From the cell containing the given text, extract its center point as [X, Y] coordinate. 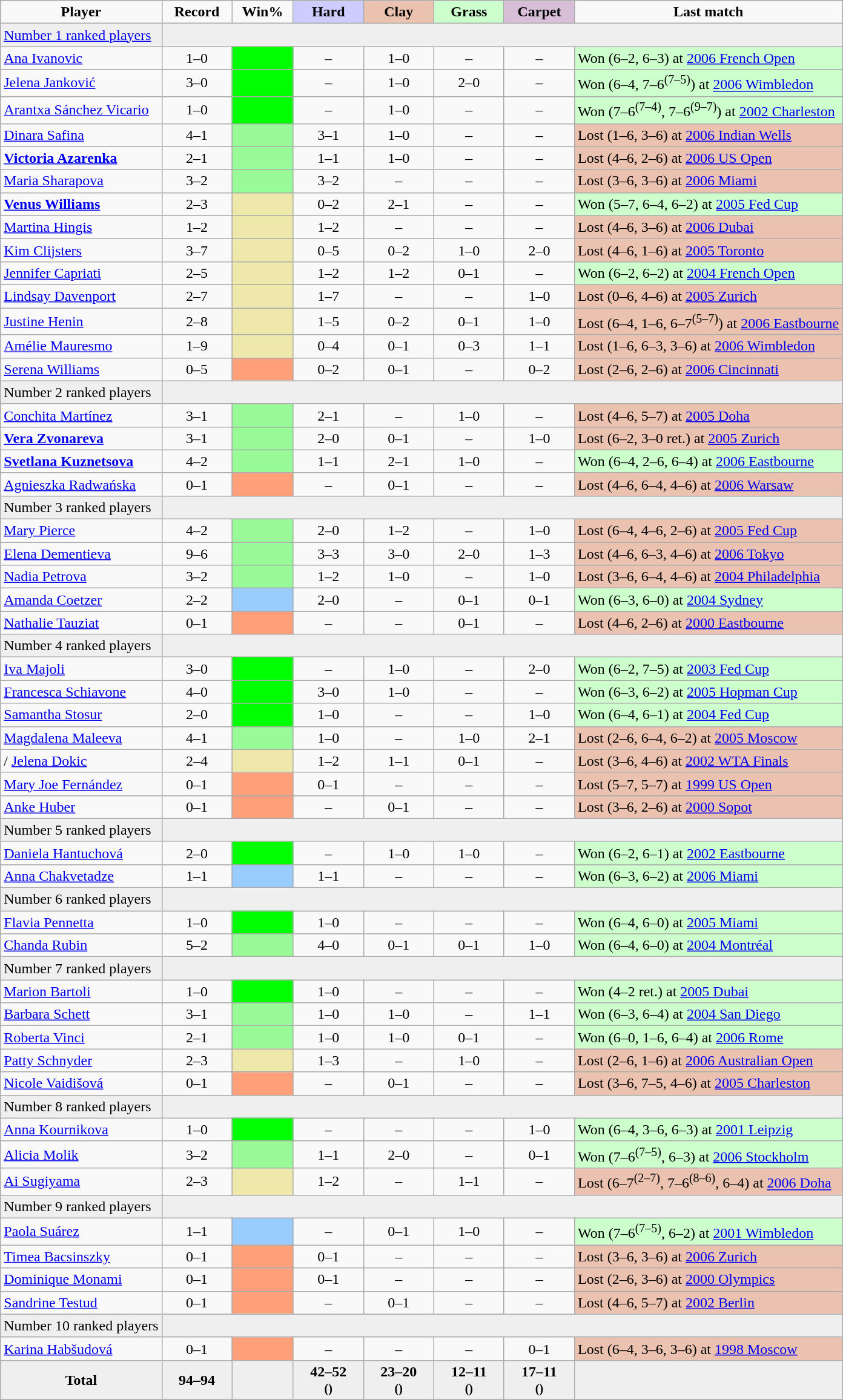
Lost (6–7(2–7), 7–6(8–6), 6–4) at 2006 Doha [708, 1181]
Lost (0–6, 4–6) at 2005 Zurich [708, 296]
2–4 [197, 761]
Number 8 ranked players [81, 1106]
Maria Sharapova [81, 181]
Lindsay Davenport [81, 296]
Lost (6–4, 4–6, 2–6) at 2005 Fed Cup [708, 531]
Won (6–4, 2–6, 6–4) at 2006 Eastbourne [708, 461]
Vera Zvonareva [81, 438]
Lost (4–6, 5–7) at 2005 Doha [708, 415]
Lost (3–6, 3–6) at 2006 Zurich [708, 1257]
Karina Habšudová [81, 1349]
Won (7–6(7–4), 7–6(9–7)) at 2002 Charleston [708, 110]
Number 2 ranked players [81, 392]
0–3 [469, 346]
Won (6–4, 6–0) at 2005 Miami [708, 922]
Win% [263, 12]
1–5 [328, 322]
Anna Kournikova [81, 1129]
12–11 () [469, 1380]
Chanda Rubin [81, 945]
1–7 [328, 296]
5–2 [197, 945]
3–3 [328, 554]
Lost (2–6, 3–6) at 2000 Olympics [708, 1280]
Lost (3–6, 4–6) at 2002 WTA Finals [708, 761]
Lost (4–6, 6–3, 4–6) at 2006 Tokyo [708, 554]
Lost (4–6, 6–4, 4–6) at 2006 Warsaw [708, 484]
Grass [469, 12]
Martina Hingis [81, 227]
Won (6–2, 6–1) at 2002 Eastbourne [708, 853]
Number 7 ranked players [81, 968]
Nadia Petrova [81, 577]
Flavia Pennetta [81, 922]
Won (6–2, 6–3) at 2006 French Open [708, 58]
Lost (3–6, 6–4, 4–6) at 2004 Philadelphia [708, 577]
Jennifer Capriati [81, 273]
0–4 [328, 346]
Dinara Safina [81, 135]
Won (6–3, 6–2) at 2006 Miami [708, 876]
Ana Ivanovic [81, 58]
Magdalena Maleeva [81, 738]
Number 6 ranked players [81, 899]
Lost (1–6, 6–3, 3–6) at 2006 Wimbledon [708, 346]
Number 4 ranked players [81, 646]
Iva Majoli [81, 669]
Sandrine Testud [81, 1303]
Patty Schnyder [81, 1060]
Justine Henin [81, 322]
1–9 [197, 346]
Agnieszka Radwańska [81, 484]
Lost (6–4, 3–6, 3–6) at 1998 Moscow [708, 1349]
2–2 [197, 600]
Arantxa Sánchez Vicario [81, 110]
Venus Williams [81, 204]
Hard [328, 12]
Won (7–6(7–5), 6–3) at 2006 Stockholm [708, 1155]
Lost (2–6, 6–4, 6–2) at 2005 Moscow [708, 738]
Lost (6–4, 1–6, 6–7(5–7)) at 2006 Eastbourne [708, 322]
Dominique Monami [81, 1280]
Lost (4–6, 2–6) at 2006 US Open [708, 158]
Won (4–2 ret.) at 2005 Dubai [708, 991]
Amanda Coetzer [81, 600]
2–7 [197, 296]
Won (7–6(7–5), 6–2) at 2001 Wimbledon [708, 1231]
Lost (4–6, 1–6) at 2005 Toronto [708, 250]
/ Jelena Dokic [81, 761]
Lost (1–6, 3–6) at 2006 Indian Wells [708, 135]
Kim Clijsters [81, 250]
Mary Joe Fernández [81, 784]
2–8 [197, 322]
Nathalie Tauziat [81, 623]
3–7 [197, 250]
Victoria Azarenka [81, 158]
Lost (2–6, 1–6) at 2006 Australian Open [708, 1060]
Daniela Hantuchová [81, 853]
Jelena Janković [81, 84]
Won (6–0, 1–6, 6–4) at 2006 Rome [708, 1037]
Amélie Mauresmo [81, 346]
Clay [398, 12]
Won (6–4, 6–1) at 2004 Fed Cup [708, 715]
Won (6–3, 6–2) at 2005 Hopman Cup [708, 692]
Last match [708, 12]
Ai Sugiyama [81, 1181]
Won (6–3, 6–0) at 2004 Sydney [708, 600]
Timea Bacsinszky [81, 1257]
Lost (4–6, 5–7) at 2002 Berlin [708, 1303]
Elena Dementieva [81, 554]
Anna Chakvetadze [81, 876]
Mary Pierce [81, 531]
Marion Bartoli [81, 991]
Won (6–3, 6–4) at 2004 San Diego [708, 1014]
Won (6–2, 7–5) at 2003 Fed Cup [708, 669]
Roberta Vinci [81, 1037]
Total [81, 1380]
Barbara Schett [81, 1014]
42–52 () [328, 1380]
Won (6–4, 6–0) at 2004 Montréal [708, 945]
Lost (3–6, 3–6) at 2006 Miami [708, 181]
23–20 () [398, 1380]
Paola Suárez [81, 1231]
Anke Huber [81, 807]
Number 9 ranked players [81, 1206]
Won (6–4, 7–6(7–5)) at 2006 Wimbledon [708, 84]
Alicia Molik [81, 1155]
Lost (3–6, 7–5, 4–6) at 2005 Charleston [708, 1083]
Lost (3–6, 2–6) at 2000 Sopot [708, 807]
Lost (4–6, 3–6) at 2006 Dubai [708, 227]
Serena Williams [81, 369]
Won (6–4, 3–6, 6–3) at 2001 Leipzig [708, 1129]
Number 10 ranked players [81, 1326]
Number 5 ranked players [81, 830]
Francesca Schiavone [81, 692]
Conchita Martínez [81, 415]
Svetlana Kuznetsova [81, 461]
Nicole Vaidišová [81, 1083]
Lost (6–2, 3–0 ret.) at 2005 Zurich [708, 438]
Carpet [539, 12]
Lost (4–6, 2–6) at 2000 Eastbourne [708, 623]
Number 3 ranked players [81, 508]
94–94 [197, 1380]
Won (6–2, 6–2) at 2004 French Open [708, 273]
Won (5–7, 6–4, 6–2) at 2005 Fed Cup [708, 204]
Number 1 ranked players [81, 35]
Lost (2–6, 2–6) at 2006 Cincinnati [708, 369]
Samantha Stosur [81, 715]
2–5 [197, 273]
Lost (5–7, 5–7) at 1999 US Open [708, 784]
9–6 [197, 554]
Record [197, 12]
Player [81, 12]
17–11 () [539, 1380]
